Capture the cell that displays the provided text and extract its [x, y] central coordinate. 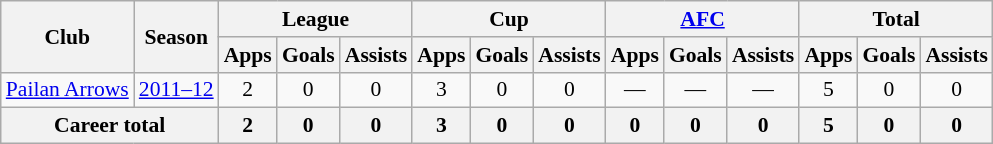
2011–12 [176, 90]
Pailan Arrows [68, 90]
Season [176, 36]
AFC [703, 19]
Career total [110, 126]
League [316, 19]
Total [896, 19]
Club [68, 36]
Cup [509, 19]
